From the cell containing the given text, extract its center point as [x, y] coordinate. 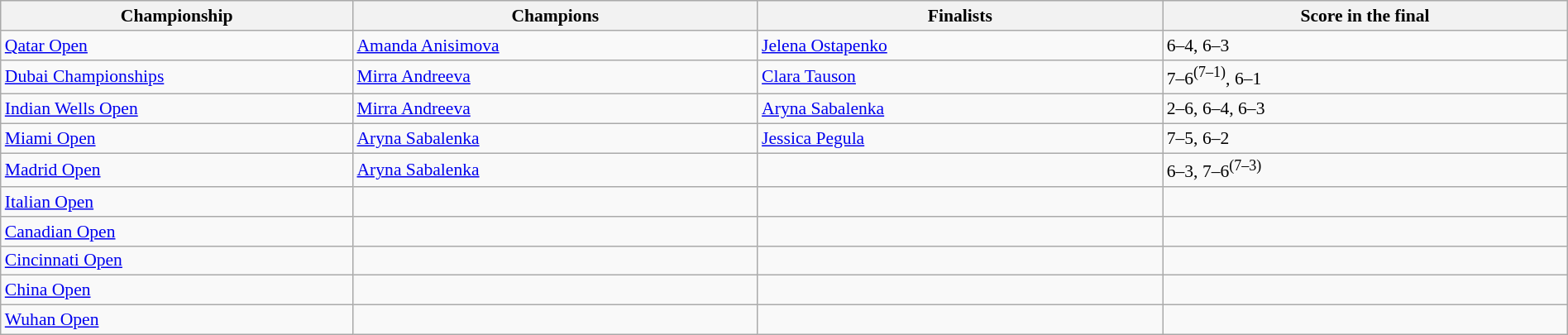
Amanda Anisimova [555, 45]
Finalists [960, 16]
7–5, 6–2 [1365, 138]
Championship [177, 16]
7–6(7–1), 6–1 [1365, 76]
Jessica Pegula [960, 138]
Indian Wells Open [177, 109]
Clara Tauson [960, 76]
China Open [177, 290]
Qatar Open [177, 45]
Champions [555, 16]
2–6, 6–4, 6–3 [1365, 109]
Cincinnati Open [177, 261]
Madrid Open [177, 170]
Canadian Open [177, 232]
Miami Open [177, 138]
6–4, 6–3 [1365, 45]
Wuhan Open [177, 320]
Dubai Championships [177, 76]
Jelena Ostapenko [960, 45]
Score in the final [1365, 16]
6–3, 7–6(7–3) [1365, 170]
Italian Open [177, 202]
